Detect which cell encompasses the target text, then output its [X, Y] center coordinate. 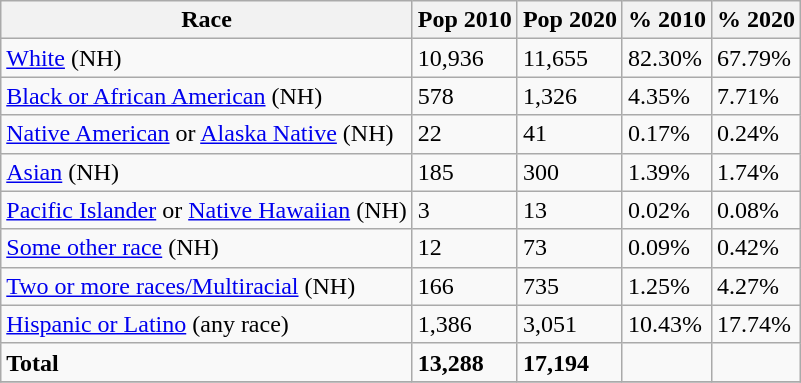
166 [464, 286]
Native American or Alaska Native (NH) [207, 134]
Race [207, 20]
7.71% [756, 96]
0.42% [756, 248]
0.17% [666, 134]
17,194 [570, 362]
0.24% [756, 134]
10,936 [464, 58]
13 [570, 210]
Two or more races/Multiracial (NH) [207, 286]
% 2010 [666, 20]
Some other race (NH) [207, 248]
41 [570, 134]
12 [464, 248]
300 [570, 172]
3,051 [570, 324]
0.02% [666, 210]
1,386 [464, 324]
Pacific Islander or Native Hawaiian (NH) [207, 210]
1.39% [666, 172]
Hispanic or Latino (any race) [207, 324]
11,655 [570, 58]
Total [207, 362]
67.79% [756, 58]
Asian (NH) [207, 172]
Pop 2010 [464, 20]
17.74% [756, 324]
% 2020 [756, 20]
185 [464, 172]
4.35% [666, 96]
0.09% [666, 248]
Black or African American (NH) [207, 96]
1.25% [666, 286]
10.43% [666, 324]
1.74% [756, 172]
13,288 [464, 362]
82.30% [666, 58]
Pop 2020 [570, 20]
White (NH) [207, 58]
22 [464, 134]
3 [464, 210]
735 [570, 286]
0.08% [756, 210]
4.27% [756, 286]
578 [464, 96]
73 [570, 248]
1,326 [570, 96]
